Output the (x, y) coordinate of the center of the cell containing the given text.  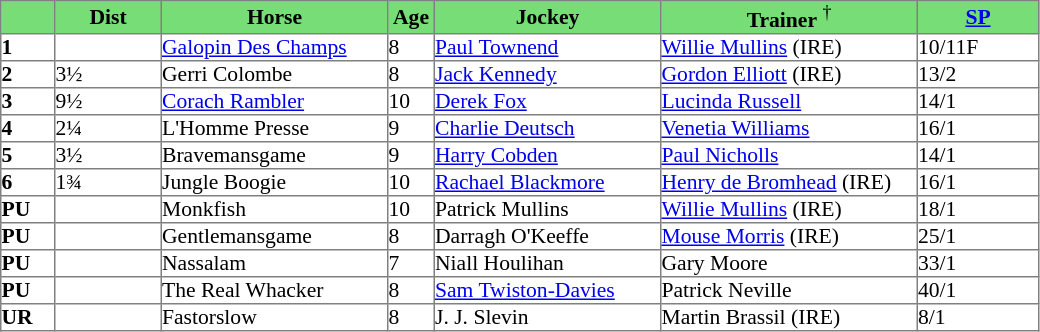
Lucinda Russell (789, 100)
8/1 (978, 316)
Paul Townend (547, 46)
7 (411, 262)
Gerri Colombe (274, 74)
10/11F (978, 46)
2¼ (108, 128)
3 (28, 100)
The Real Whacker (274, 290)
Darragh O'Keeffe (547, 236)
Rachael Blackmore (547, 182)
Jack Kennedy (547, 74)
Age (411, 18)
Nassalam (274, 262)
1¾ (108, 182)
25/1 (978, 236)
13/2 (978, 74)
1 (28, 46)
Jockey (547, 18)
4 (28, 128)
Galopin Des Champs (274, 46)
L'Homme Presse (274, 128)
Trainer † (789, 18)
Corach Rambler (274, 100)
2 (28, 74)
Sam Twiston-Davies (547, 290)
Charlie Deutsch (547, 128)
Derek Fox (547, 100)
9½ (108, 100)
Horse (274, 18)
Patrick Neville (789, 290)
18/1 (978, 208)
6 (28, 182)
Venetia Williams (789, 128)
33/1 (978, 262)
Jungle Boogie (274, 182)
Patrick Mullins (547, 208)
Mouse Morris (IRE) (789, 236)
40/1 (978, 290)
J. J. Slevin (547, 316)
Martin Brassil (IRE) (789, 316)
Monkfish (274, 208)
Gentlemansgame (274, 236)
Paul Nicholls (789, 154)
5 (28, 154)
Gordon Elliott (IRE) (789, 74)
SP (978, 18)
Niall Houlihan (547, 262)
Henry de Bromhead (IRE) (789, 182)
Dist (108, 18)
Fastorslow (274, 316)
UR (28, 316)
Bravemansgame (274, 154)
Gary Moore (789, 262)
Harry Cobden (547, 154)
